Capture the cell that displays the provided text and extract its [X, Y] central coordinate. 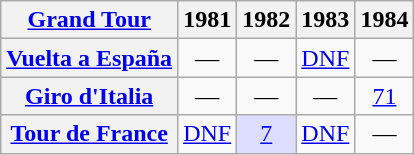
Giro d'Italia [90, 96]
Tour de France [90, 134]
1981 [208, 20]
71 [384, 96]
1984 [384, 20]
Grand Tour [90, 20]
7 [266, 134]
1983 [326, 20]
Vuelta a España [90, 58]
1982 [266, 20]
